Return the [x, y] coordinate for the center point of the cell that contains the specified text.  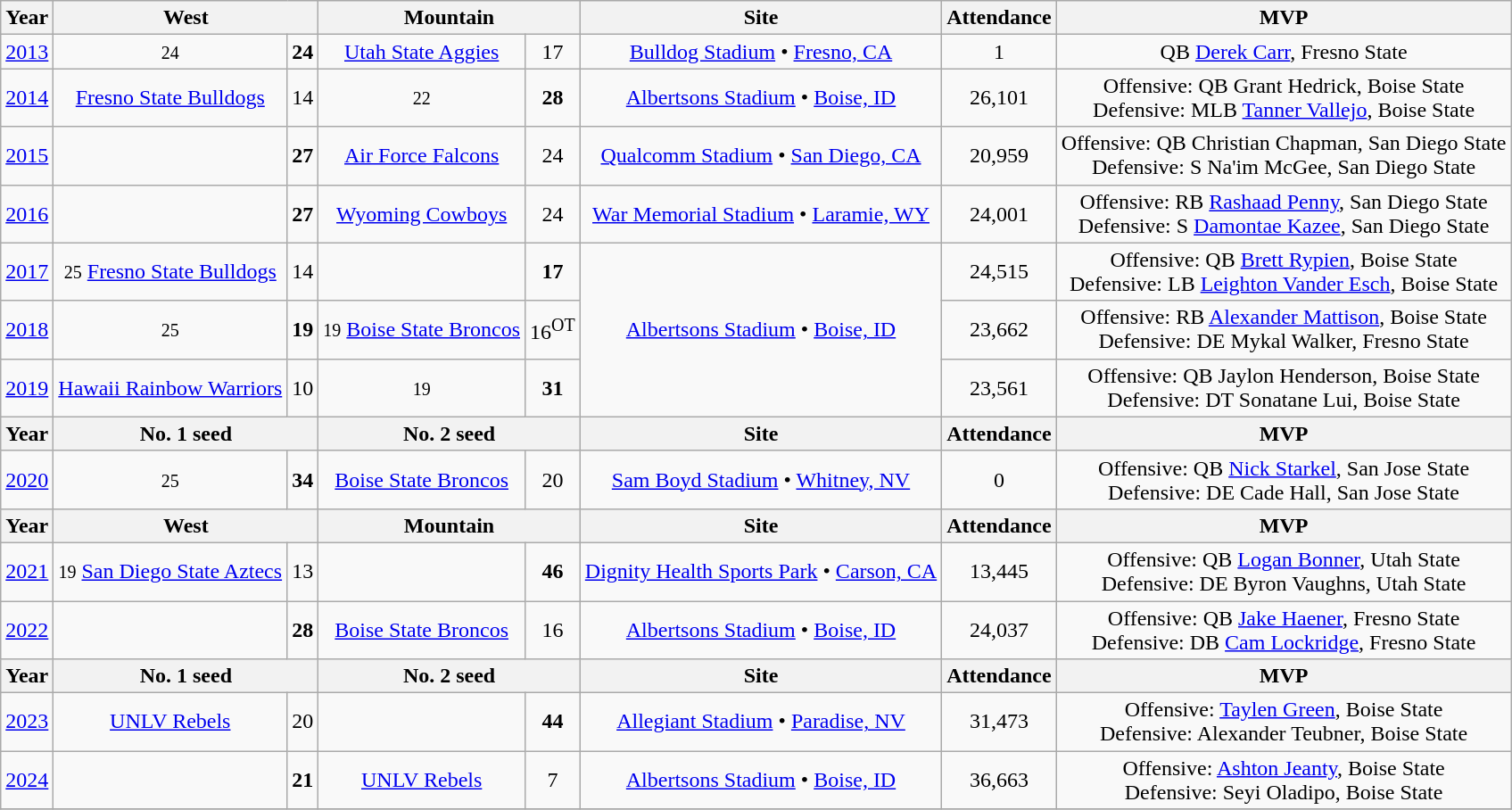
Bulldog Stadium • Fresno, CA [760, 52]
Qualcomm Stadium • San Diego, CA [760, 155]
Offensive: QB Nick Starkel, San Jose StateDefensive: DE Cade Hall, San Jose State [1284, 480]
10 [303, 387]
31,473 [999, 723]
25 Fresno State Bulldogs [170, 271]
Dignity Health Sports Park • Carson, CA [760, 571]
20,959 [999, 155]
Offensive: QB Jaylon Henderson, Boise StateDefensive: DT Sonatane Lui, Boise State [1284, 387]
2019 [27, 387]
7 [553, 780]
2015 [27, 155]
23,561 [999, 387]
2014 [27, 98]
22 [422, 98]
24,037 [999, 630]
19 San Diego State Aztecs [170, 571]
2024 [27, 780]
13 [303, 571]
2021 [27, 571]
46 [553, 571]
0 [999, 480]
Sam Boyd Stadium • Whitney, NV [760, 480]
34 [303, 480]
21 [303, 780]
Utah State Aggies [422, 52]
Offensive: RB Alexander Mattison, Boise StateDefensive: DE Mykal Walker, Fresno State [1284, 330]
2013 [27, 52]
Offensive: QB Logan Bonner, Utah State Defensive: DE Byron Vaughns, Utah State [1284, 571]
44 [553, 723]
2020 [27, 480]
16 [553, 630]
16OT [553, 330]
Offensive: Taylen Green, Boise StateDefensive: Alexander Teubner, Boise State [1284, 723]
13,445 [999, 571]
Wyoming Cowboys [422, 214]
31 [553, 387]
24,515 [999, 271]
Offensive: QB Jake Haener, Fresno StateDefensive: DB Cam Lockridge, Fresno State [1284, 630]
Offensive: QB Grant Hedrick, Boise StateDefensive: MLB Tanner Vallejo, Boise State [1284, 98]
Offensive: QB Christian Chapman, San Diego StateDefensive: S Na'im McGee, San Diego State [1284, 155]
Offensive: Ashton Jeanty, Boise StateDefensive: Seyi Oladipo, Boise State [1284, 780]
War Memorial Stadium • Laramie, WY [760, 214]
Offensive: RB Rashaad Penny, San Diego StateDefensive: S Damontae Kazee, San Diego State [1284, 214]
36,663 [999, 780]
Offensive: QB Brett Rypien, Boise StateDefensive: LB Leighton Vander Esch, Boise State [1284, 271]
24,001 [999, 214]
2022 [27, 630]
19 Boise State Broncos [422, 330]
1 [999, 52]
Allegiant Stadium • Paradise, NV [760, 723]
2016 [27, 214]
2018 [27, 330]
23,662 [999, 330]
QB Derek Carr, Fresno State [1284, 52]
2017 [27, 271]
Hawaii Rainbow Warriors [170, 387]
26,101 [999, 98]
Fresno State Bulldogs [170, 98]
2023 [27, 723]
Air Force Falcons [422, 155]
